Find where the given text appears and provide that cell's center as [X, Y] coordinate. 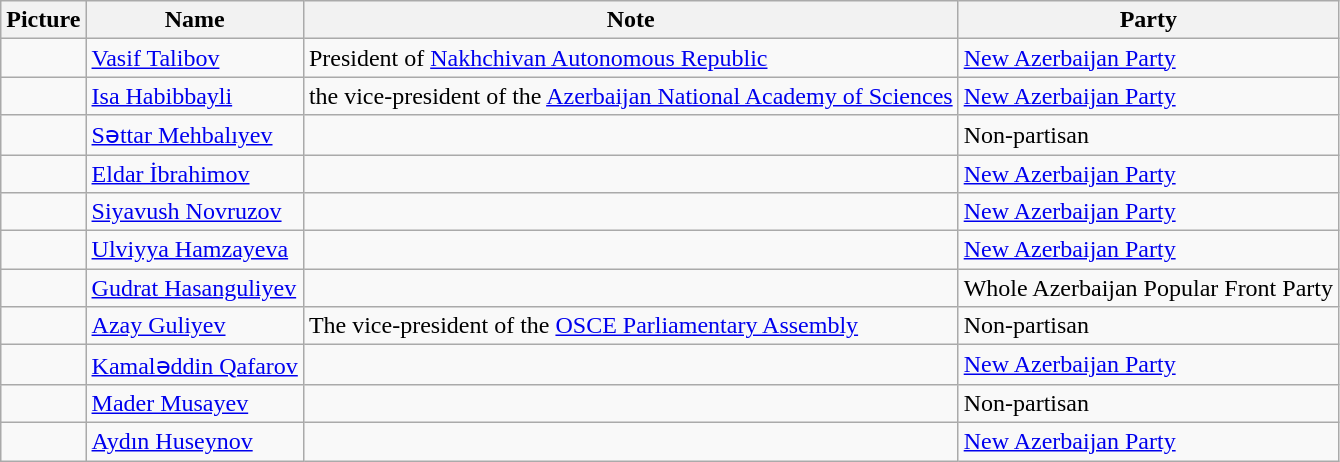
Vasif Talibov [194, 58]
Note [630, 20]
Picture [44, 20]
Name [194, 20]
Ulviyya Hamzayeva [194, 250]
Whole Azerbaijan Popular Front Party [1148, 288]
Azay Guliyev [194, 326]
President of Nakhchivan Autonomous Republic [630, 58]
Gudrat Hasanguliyev [194, 288]
Səttar Mehbalıyev [194, 135]
Party [1148, 20]
Isa Habibbayli [194, 96]
Eldar İbrahimov [194, 173]
Mader Musayev [194, 403]
Siyavush Novruzov [194, 212]
the vice-president of the Azerbaijan National Academy of Sciences [630, 96]
Kamaləddin Qafarov [194, 365]
The vice-president of the OSCE Parliamentary Assembly [630, 326]
Aydın Huseynov [194, 441]
